Pinpoint the cell where the given text exists, returning its [x, y] midpoint coordinate. 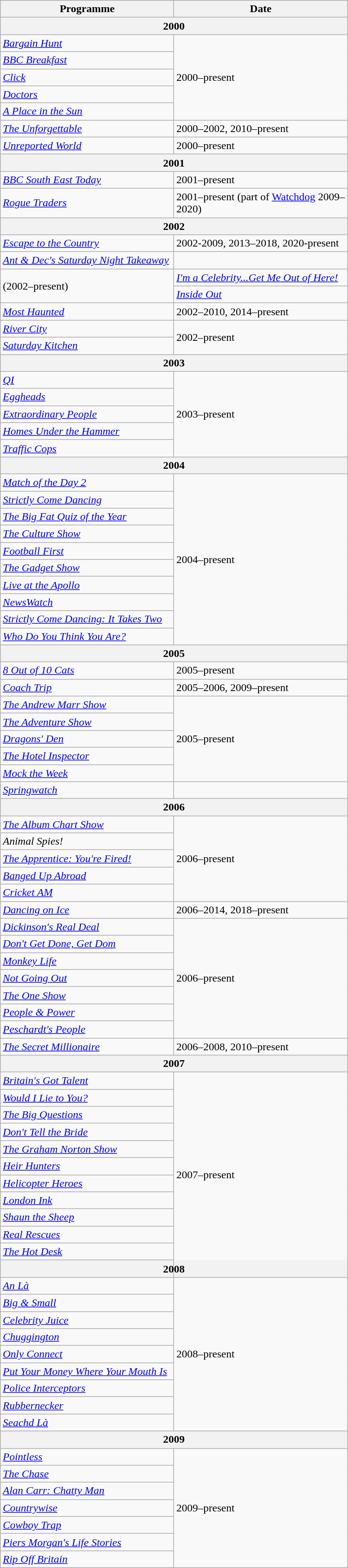
2007–present [261, 1175]
Traffic Cops [87, 448]
The Album Chart Show [87, 824]
Ant & Dec's Saturday Night Takeaway [87, 260]
Date [261, 9]
The Hotel Inspector [87, 756]
Cowboy Trap [87, 1525]
River City [87, 329]
Springwatch [87, 790]
(2002–present) [87, 286]
The Adventure Show [87, 722]
2001–present [261, 180]
Seachd Là [87, 1423]
2005–2006, 2009–present [261, 687]
Banged Up Abroad [87, 876]
Live at the Apollo [87, 585]
The Chase [87, 1474]
Saturday Kitchen [87, 346]
Helicopter Heroes [87, 1183]
Strictly Come Dancing: It Takes Two [87, 619]
NewsWatch [87, 602]
Mock the Week [87, 773]
London Ink [87, 1200]
2002–2010, 2014–present [261, 312]
2000–2002, 2010–present [261, 128]
The Graham Norton Show [87, 1149]
2002 [174, 226]
The Secret Millionaire [87, 1047]
Real Rescues [87, 1234]
The One Show [87, 995]
2004 [174, 465]
Shaun the Sheep [87, 1217]
2006–2014, 2018–present [261, 910]
Who Do You Think You Are? [87, 636]
Heir Hunters [87, 1166]
An Là [87, 1286]
8 Out of 10 Cats [87, 670]
Eggheads [87, 397]
Rubbernecker [87, 1405]
Don't Tell the Bride [87, 1132]
2006 [174, 807]
2006–2008, 2010–present [261, 1047]
Extraordinary People [87, 414]
The Unforgettable [87, 128]
2008–present [261, 1354]
Programme [87, 9]
2001–present (part of Watchdog 2009–2020) [261, 203]
Big & Small [87, 1303]
Homes Under the Hammer [87, 431]
Put Your Money Where Your Mouth Is [87, 1371]
2001 [174, 163]
Strictly Come Dancing [87, 500]
Inside Out [261, 295]
Piers Morgan's Life Stories [87, 1542]
QI [87, 380]
Unreported World [87, 145]
2002–present [261, 337]
Not Going Out [87, 978]
The Apprentice: You're Fired! [87, 859]
2009 [174, 1440]
I'm a Celebrity...Get Me Out of Here! [261, 277]
The Andrew Marr Show [87, 705]
Celebrity Juice [87, 1320]
2007 [174, 1064]
The Big Fat Quiz of the Year [87, 517]
The Big Questions [87, 1115]
A Place in the Sun [87, 111]
2003–present [261, 414]
The Gadget Show [87, 568]
Pointless [87, 1457]
The Hot Desk [87, 1251]
Would I Lie to You? [87, 1098]
Monkey Life [87, 961]
People & Power [87, 1012]
Animal Spies! [87, 841]
Coach Trip [87, 687]
Alan Carr: Chatty Man [87, 1491]
Rip Off Britain [87, 1559]
Don't Get Done, Get Dom [87, 944]
2004–present [261, 559]
Football First [87, 551]
Dragons' Den [87, 739]
Dickinson's Real Deal [87, 927]
2003 [174, 363]
2009–present [261, 1508]
Escape to the Country [87, 243]
Dancing on Ice [87, 910]
2008 [174, 1268]
2005 [174, 653]
Countrywise [87, 1508]
BBC South East Today [87, 180]
Police Interceptors [87, 1388]
2000 [174, 26]
Click [87, 77]
BBC Breakfast [87, 60]
The Culture Show [87, 534]
Britain's Got Talent [87, 1081]
Match of the Day 2 [87, 482]
Doctors [87, 94]
Peschardt's People [87, 1029]
Bargain Hunt [87, 43]
Chuggington [87, 1337]
Cricket AM [87, 893]
Only Connect [87, 1354]
2002-2009, 2013–2018, 2020-present [261, 243]
Rogue Traders [87, 203]
Most Haunted [87, 312]
